Output the (x, y) coordinate of the center of the cell containing the given text.  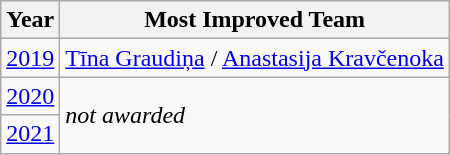
Most Improved Team (255, 20)
2019 (30, 58)
Tīna Graudiņa / Anastasija Kravčenoka (255, 58)
2021 (30, 134)
not awarded (255, 115)
Year (30, 20)
2020 (30, 96)
